Detect which cell encompasses the target text, then output its (X, Y) center coordinate. 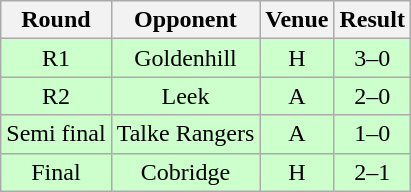
Opponent (186, 20)
Leek (186, 96)
Cobridge (186, 172)
Talke Rangers (186, 134)
1–0 (372, 134)
3–0 (372, 58)
2–1 (372, 172)
Semi final (56, 134)
Round (56, 20)
R2 (56, 96)
Result (372, 20)
Goldenhill (186, 58)
2–0 (372, 96)
Venue (297, 20)
R1 (56, 58)
Final (56, 172)
